Locate the cell with the specified text and output its [x, y] center coordinate. 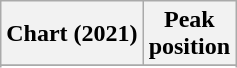
Chart (2021) [72, 34]
Peakposition [189, 34]
